Locate the cell with the specified text and output its [X, Y] center coordinate. 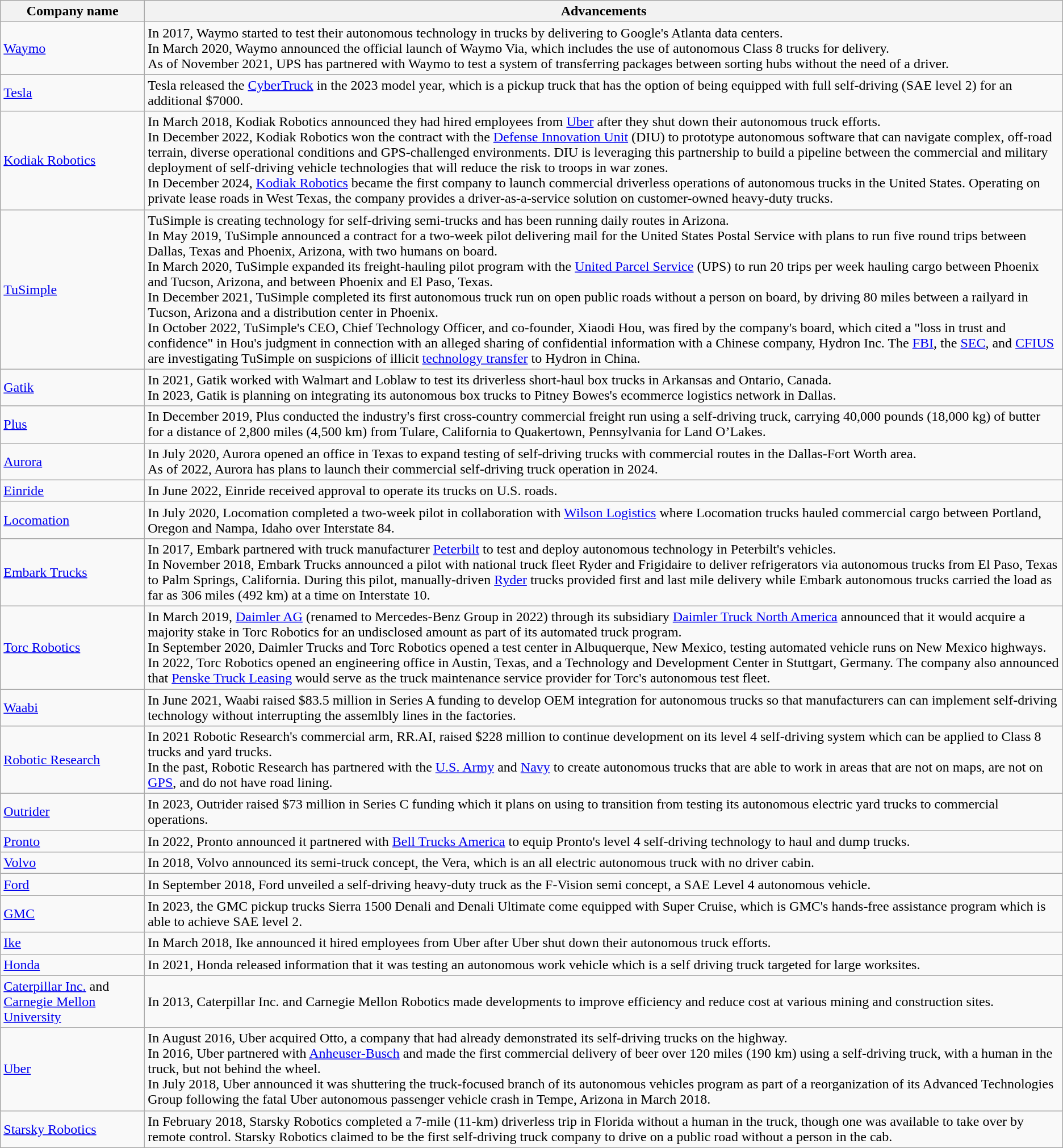
Starsky Robotics [73, 1129]
Company name [73, 11]
Torc Robotics [73, 647]
Ike [73, 943]
In March 2018, Ike announced it hired employees from Uber after Uber shut down their autonomous truck efforts. [604, 943]
Outrider [73, 812]
In 2021, Honda released information that it was testing an autonomous work vehicle which is a self driving truck targeted for large worksites. [604, 965]
Plus [73, 425]
Caterpillar Inc. and Carnegie Mellon University [73, 1002]
Volvo [73, 863]
In June 2022, Einride received approval to operate its trucks on U.S. roads. [604, 491]
GMC [73, 914]
Einride [73, 491]
Waabi [73, 707]
Uber [73, 1069]
Kodiak Robotics [73, 160]
Robotic Research [73, 760]
Advancements [604, 11]
TuSimple [73, 290]
Honda [73, 965]
In 2022, Pronto announced it partnered with Bell Trucks America to equip Pronto's level 4 self-driving technology to haul and dump trucks. [604, 841]
Gatik [73, 387]
Tesla [73, 93]
Ford [73, 885]
Pronto [73, 841]
Embark Trucks [73, 572]
Aurora [73, 461]
In September 2018, Ford unveiled a self-driving heavy-duty truck as the F-Vision semi concept, a SAE Level 4 autonomous vehicle. [604, 885]
Locomation [73, 520]
Waymo [73, 48]
In 2018, Volvo announced its semi-truck concept, the Vera, which is an all electric autonomous truck with no driver cabin. [604, 863]
